Detect which cell encompasses the target text, then output its [X, Y] center coordinate. 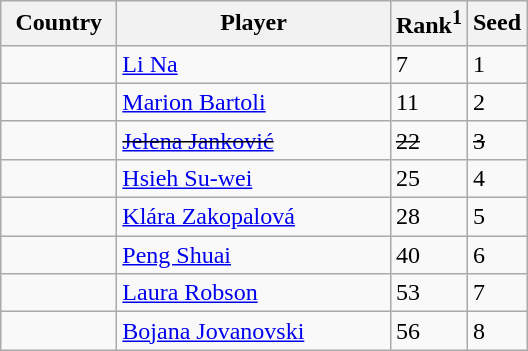
2 [496, 102]
Hsieh Su-wei [254, 178]
40 [428, 255]
28 [428, 217]
Player [254, 24]
Klára Zakopalová [254, 217]
6 [496, 255]
3 [496, 140]
Country [59, 24]
Bojana Jovanovski [254, 331]
53 [428, 293]
Jelena Janković [254, 140]
25 [428, 178]
1 [496, 64]
5 [496, 217]
Seed [496, 24]
8 [496, 331]
22 [428, 140]
Laura Robson [254, 293]
4 [496, 178]
Li Na [254, 64]
56 [428, 331]
Marion Bartoli [254, 102]
Rank1 [428, 24]
Peng Shuai [254, 255]
11 [428, 102]
